Return the [X, Y] coordinate for the center point of the cell that contains the specified text.  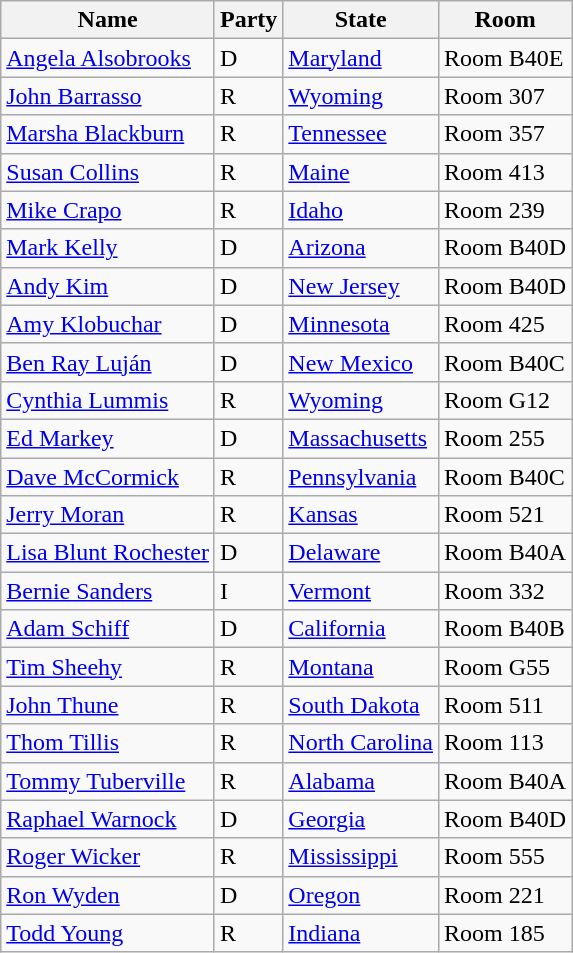
Mississippi [361, 857]
Party [248, 20]
John Thune [108, 705]
Idaho [361, 210]
Massachusetts [361, 438]
Dave McCormick [108, 477]
Tommy Tuberville [108, 781]
Room G12 [506, 400]
Room 185 [506, 933]
Ron Wyden [108, 895]
Mark Kelly [108, 248]
Amy Klobuchar [108, 324]
New Mexico [361, 362]
Room 521 [506, 515]
Susan Collins [108, 172]
State [361, 20]
Vermont [361, 591]
Tim Sheehy [108, 667]
Room [506, 20]
Tennessee [361, 134]
Andy Kim [108, 286]
Cynthia Lummis [108, 400]
Room 221 [506, 895]
Room B40B [506, 629]
Roger Wicker [108, 857]
John Barrasso [108, 96]
Indiana [361, 933]
Maine [361, 172]
Kansas [361, 515]
Todd Young [108, 933]
Arizona [361, 248]
Room G55 [506, 667]
Room 511 [506, 705]
Room 332 [506, 591]
Room 255 [506, 438]
Oregon [361, 895]
Lisa Blunt Rochester [108, 553]
Mike Crapo [108, 210]
Room 113 [506, 743]
Delaware [361, 553]
Bernie Sanders [108, 591]
Name [108, 20]
Ed Markey [108, 438]
Georgia [361, 819]
Room 307 [506, 96]
Room 239 [506, 210]
South Dakota [361, 705]
Alabama [361, 781]
Angela Alsobrooks [108, 58]
Marsha Blackburn [108, 134]
Ben Ray Luján [108, 362]
Thom Tillis [108, 743]
Montana [361, 667]
Maryland [361, 58]
North Carolina [361, 743]
Room 425 [506, 324]
Room 555 [506, 857]
Minnesota [361, 324]
Room 357 [506, 134]
I [248, 591]
Jerry Moran [108, 515]
New Jersey [361, 286]
Pennsylvania [361, 477]
Room 413 [506, 172]
Adam Schiff [108, 629]
Raphael Warnock [108, 819]
Room B40E [506, 58]
California [361, 629]
